Output the (x, y) coordinate of the center of the cell containing the given text.  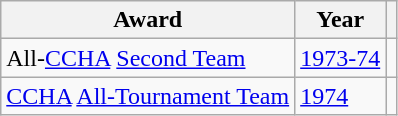
Award (148, 20)
CCHA All-Tournament Team (148, 96)
Year (340, 20)
1974 (340, 96)
1973-74 (340, 58)
All-CCHA Second Team (148, 58)
